For the text-containing cell, return its midpoint in [X, Y] coordinate format. 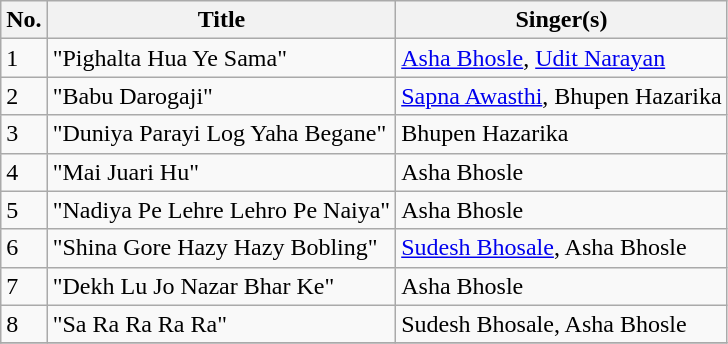
"Shina Gore Hazy Hazy Bobling" [222, 248]
"Nadiya Pe Lehre Lehro Pe Naiya" [222, 210]
"Mai Juari Hu" [222, 172]
8 [24, 324]
4 [24, 172]
Singer(s) [562, 20]
3 [24, 134]
7 [24, 286]
Sapna Awasthi, Bhupen Hazarika [562, 96]
"Duniya Parayi Log Yaha Begane" [222, 134]
Asha Bhosle, Udit Narayan [562, 58]
"Pighalta Hua Ye Sama" [222, 58]
Title [222, 20]
"Dekh Lu Jo Nazar Bhar Ke" [222, 286]
"Babu Darogaji" [222, 96]
6 [24, 248]
1 [24, 58]
"Sa Ra Ra Ra Ra" [222, 324]
2 [24, 96]
5 [24, 210]
Bhupen Hazarika [562, 134]
No. [24, 20]
